Extract the (X, Y) coordinate from the center of the cell holding the provided text.  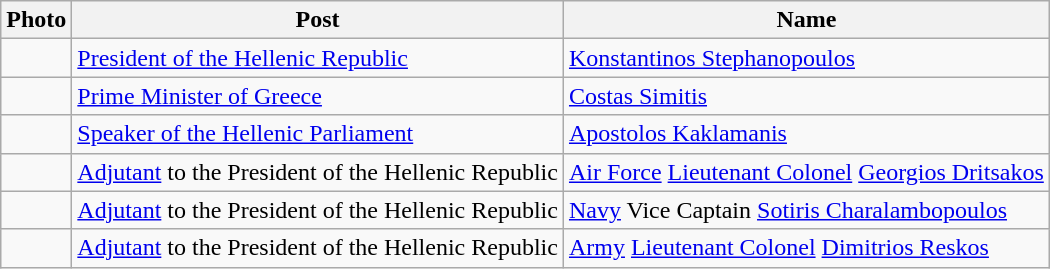
Air Force Lieutenant Colonel Georgios Dritsakos (806, 172)
Post (318, 20)
Apostolos Kaklamanis (806, 134)
Konstantinos Stephanopoulos (806, 58)
Name (806, 20)
Photo (36, 20)
Navy Vice Captain Sotiris Charalambopoulos (806, 210)
Speaker of the Hellenic Parliament (318, 134)
President of the Hellenic Republic (318, 58)
Costas Simitis (806, 96)
Army Lieutenant Colonel Dimitrios Reskos (806, 248)
Prime Minister of Greece (318, 96)
